Capture the cell that displays the provided text and extract its (x, y) central coordinate. 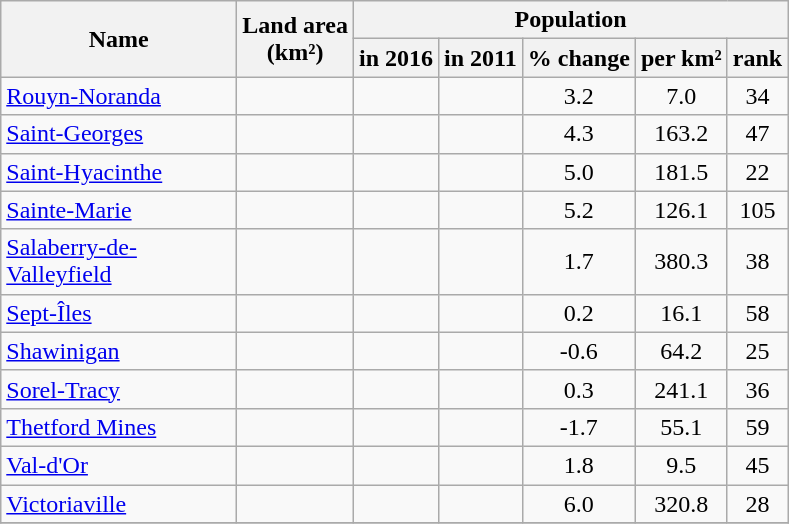
Sept-Îles (119, 313)
1.8 (578, 465)
Sainte-Marie (119, 210)
163.2 (681, 134)
7.0 (681, 96)
0.2 (578, 313)
9.5 (681, 465)
Victoriaville (119, 503)
105 (757, 210)
0.3 (578, 389)
47 (757, 134)
58 (757, 313)
Rouyn-Noranda (119, 96)
Sorel-Tracy (119, 389)
36 (757, 389)
28 (757, 503)
5.0 (578, 172)
-1.7 (578, 427)
34 (757, 96)
Population (570, 20)
126.1 (681, 210)
Shawinigan (119, 351)
25 (757, 351)
16.1 (681, 313)
380.3 (681, 262)
Salaberry-de-Valleyfield (119, 262)
5.2 (578, 210)
Name (119, 39)
Saint-Georges (119, 134)
6.0 (578, 503)
55.1 (681, 427)
320.8 (681, 503)
% change (578, 58)
Val-d'Or (119, 465)
3.2 (578, 96)
45 (757, 465)
Thetford Mines (119, 427)
38 (757, 262)
Land area(km²) (296, 39)
64.2 (681, 351)
in 2016 (396, 58)
per km² (681, 58)
Saint-Hyacinthe (119, 172)
22 (757, 172)
59 (757, 427)
rank (757, 58)
1.7 (578, 262)
4.3 (578, 134)
-0.6 (578, 351)
in 2011 (481, 58)
241.1 (681, 389)
181.5 (681, 172)
